Output the (X, Y) coordinate of the center of the cell containing the given text.  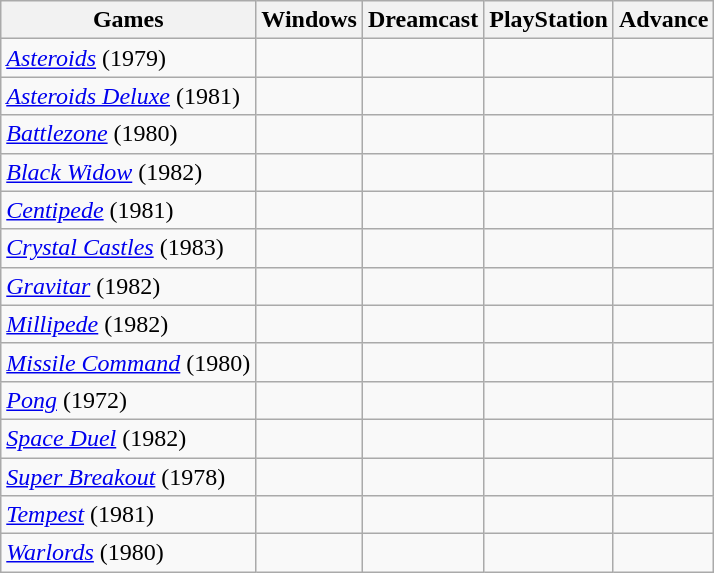
Advance (663, 20)
Games (128, 20)
Dreamcast (422, 20)
PlayStation (549, 20)
Millipede (1982) (128, 324)
Missile Command (1980) (128, 362)
Battlezone (1980) (128, 134)
Black Widow (1982) (128, 172)
Warlords (1980) (128, 553)
Windows (310, 20)
Tempest (1981) (128, 515)
Centipede (1981) (128, 210)
Gravitar (1982) (128, 286)
Space Duel (1982) (128, 438)
Crystal Castles (1983) (128, 248)
Super Breakout (1978) (128, 477)
Pong (1972) (128, 400)
Asteroids (1979) (128, 58)
Asteroids Deluxe (1981) (128, 96)
